Scan for the cell matching the given text and deliver its [x, y] coordinate at center. 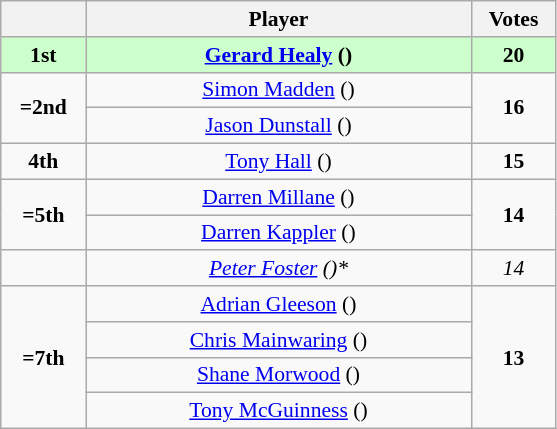
=5th [44, 214]
Jason Dunstall () [278, 126]
Peter Foster ()* [278, 269]
1st [44, 55]
20 [514, 55]
Player [278, 19]
15 [514, 162]
Adrian Gleeson () [278, 304]
Shane Morwood () [278, 375]
16 [514, 108]
13 [514, 357]
Tony Hall () [278, 162]
Votes [514, 19]
Darren Kappler () [278, 233]
Simon Madden () [278, 90]
Tony McGuinness () [278, 411]
=7th [44, 357]
Gerard Healy () [278, 55]
=2nd [44, 108]
4th [44, 162]
Chris Mainwaring () [278, 340]
Darren Millane () [278, 197]
